Capture the cell that displays the provided text and extract its [X, Y] central coordinate. 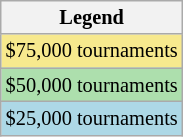
Legend [92, 17]
$50,000 tournaments [92, 85]
$25,000 tournaments [92, 118]
$75,000 tournaments [92, 51]
